Provide the [X, Y] coordinate of the cell's center where the given text is located.  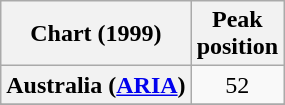
Peakposition [237, 34]
52 [237, 85]
Chart (1999) [96, 34]
Australia (ARIA) [96, 85]
